Detect which cell encompasses the target text, then output its [x, y] center coordinate. 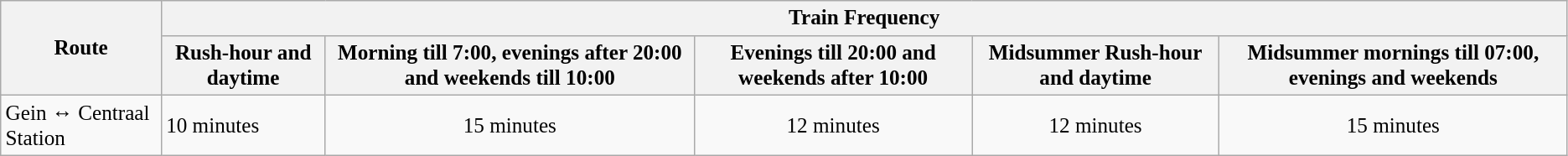
Route [81, 49]
Rush-hour and daytime [243, 65]
Midsummer Rush-hour and daytime [1096, 65]
Morning till 7:00, evenings after 20:00 and weekends till 10:00 [510, 65]
10 minutes [243, 126]
Train Frequency [864, 18]
Evenings till 20:00 and weekends after 10:00 [833, 65]
Gein ↔ Centraal Station [81, 126]
Midsummer mornings till 07:00, evenings and weekends [1393, 65]
